Extract the (x, y) coordinate from the center of the cell holding the provided text.  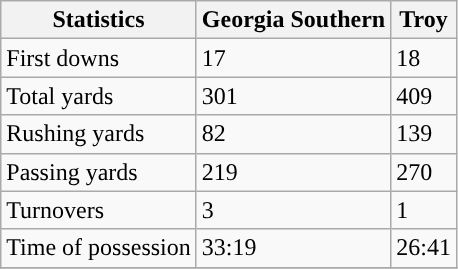
3 (293, 210)
Statistics (99, 20)
Time of possession (99, 248)
Total yards (99, 96)
First downs (99, 58)
Turnovers (99, 210)
17 (293, 58)
Passing yards (99, 172)
1 (424, 210)
Georgia Southern (293, 20)
82 (293, 134)
219 (293, 172)
26:41 (424, 248)
409 (424, 96)
Troy (424, 20)
139 (424, 134)
270 (424, 172)
18 (424, 58)
301 (293, 96)
33:19 (293, 248)
Rushing yards (99, 134)
